Detect which cell encompasses the target text, then output its [x, y] center coordinate. 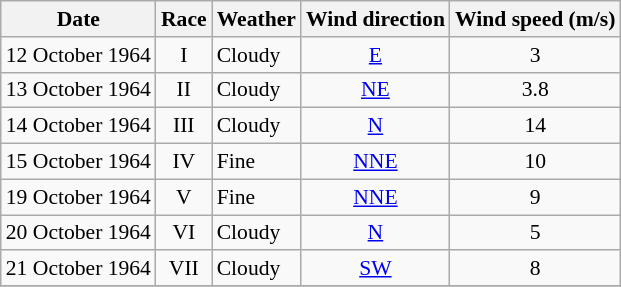
20 October 1964 [78, 233]
3 [535, 55]
15 October 1964 [78, 162]
E [376, 55]
IV [184, 162]
9 [535, 197]
5 [535, 233]
VI [184, 233]
II [184, 90]
12 October 1964 [78, 55]
13 October 1964 [78, 90]
I [184, 55]
14 [535, 126]
14 October 1964 [78, 126]
10 [535, 162]
8 [535, 269]
Wind speed (m/s) [535, 19]
3.8 [535, 90]
Wind direction [376, 19]
Race [184, 19]
III [184, 126]
21 October 1964 [78, 269]
Weather [256, 19]
Date [78, 19]
19 October 1964 [78, 197]
SW [376, 269]
V [184, 197]
VII [184, 269]
NE [376, 90]
